Detect which cell encompasses the target text, then output its (x, y) center coordinate. 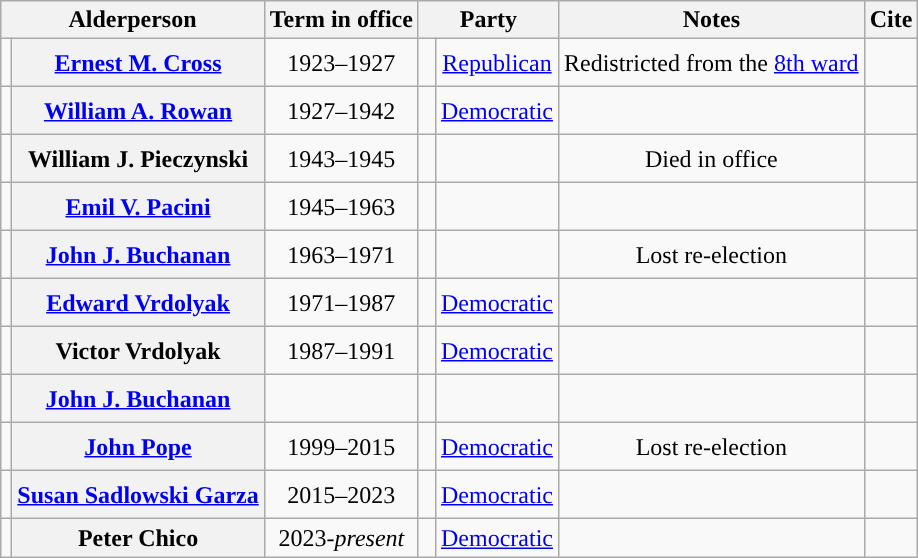
Died in office (711, 159)
Susan Sadlowski Garza (138, 495)
Emil V. Pacini (138, 207)
Victor Vrdolyak (138, 351)
John Pope (138, 447)
2023-present (341, 538)
1999–2015 (341, 447)
1963–1971 (341, 255)
1943–1945 (341, 159)
Edward Vrdolyak (138, 303)
1987–1991 (341, 351)
Republican (496, 63)
Alderperson (133, 20)
William J. Pieczynski (138, 159)
Redistricted from the 8th ward (711, 63)
1923–1927 (341, 63)
Party (488, 20)
Peter Chico (138, 538)
Ernest M. Cross (138, 63)
2015–2023 (341, 495)
1945–1963 (341, 207)
1927–1942 (341, 111)
Term in office (341, 20)
Notes (711, 20)
Cite (891, 20)
1971–1987 (341, 303)
William A. Rowan (138, 111)
